For the text-containing cell, return its midpoint in (x, y) coordinate format. 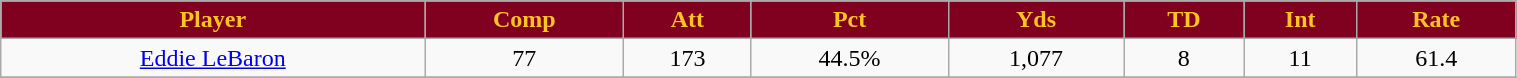
Yds (1036, 20)
1,077 (1036, 58)
61.4 (1437, 58)
8 (1184, 58)
Comp (524, 20)
Int (1300, 20)
Player (213, 20)
Rate (1437, 20)
Att (688, 20)
11 (1300, 58)
Pct (850, 20)
173 (688, 58)
44.5% (850, 58)
77 (524, 58)
Eddie LeBaron (213, 58)
TD (1184, 20)
